For the text-containing cell, return its midpoint in (x, y) coordinate format. 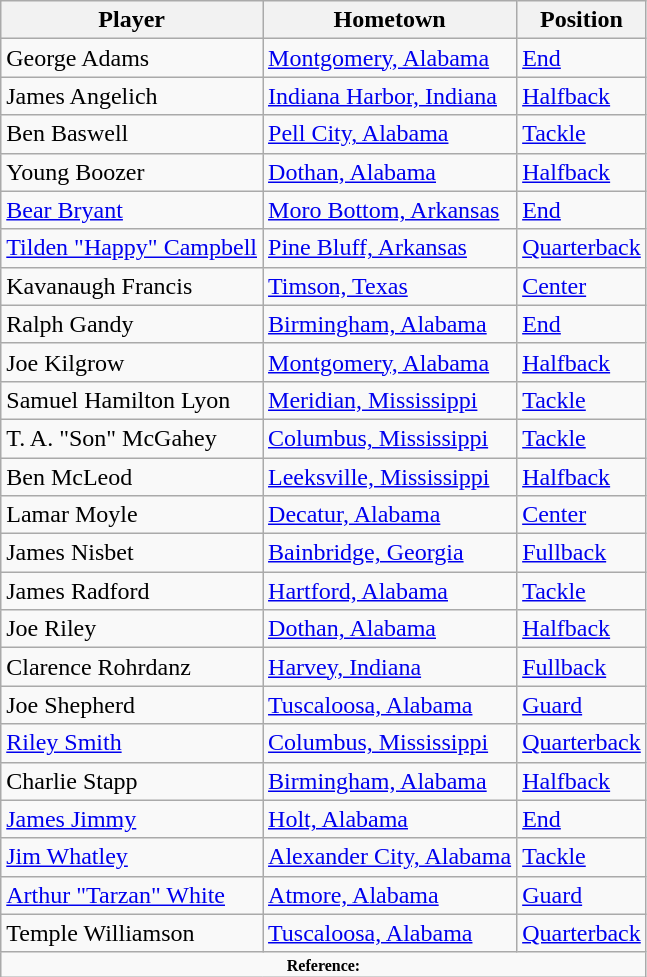
James Jimmy (132, 819)
Pell City, Alabama (390, 134)
Clarence Rohrdanz (132, 667)
Timson, Texas (390, 286)
Jim Whatley (132, 857)
Moro Bottom, Arkansas (390, 210)
Joe Riley (132, 629)
Position (582, 20)
Kavanaugh Francis (132, 286)
Indiana Harbor, Indiana (390, 96)
Arthur "Tarzan" White (132, 895)
Leeksville, Mississippi (390, 477)
Samuel Hamilton Lyon (132, 400)
Decatur, Alabama (390, 515)
Young Boozer (132, 172)
Joe Kilgrow (132, 362)
Meridian, Mississippi (390, 400)
Hometown (390, 20)
Player (132, 20)
Holt, Alabama (390, 819)
Alexander City, Alabama (390, 857)
Tilden "Happy" Campbell (132, 248)
James Angelich (132, 96)
Ben Baswell (132, 134)
Lamar Moyle (132, 515)
George Adams (132, 58)
T. A. "Son" McGahey (132, 438)
Bear Bryant (132, 210)
Reference: (324, 964)
Bainbridge, Georgia (390, 553)
Joe Shepherd (132, 705)
Ralph Gandy (132, 324)
Harvey, Indiana (390, 667)
Pine Bluff, Arkansas (390, 248)
Hartford, Alabama (390, 591)
Atmore, Alabama (390, 895)
James Radford (132, 591)
Ben McLeod (132, 477)
James Nisbet (132, 553)
Temple Williamson (132, 933)
Charlie Stapp (132, 781)
Riley Smith (132, 743)
